For the text-containing cell, return its midpoint in (X, Y) coordinate format. 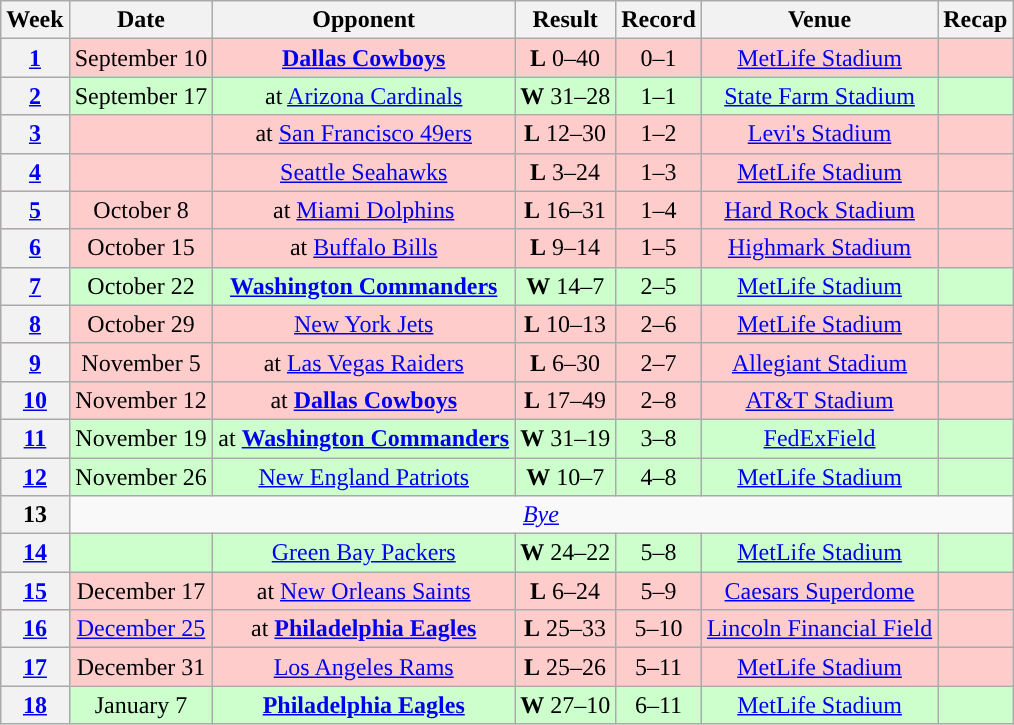
6 (35, 248)
at Philadelphia Eagles (364, 629)
Highmark Stadium (819, 248)
1 (35, 58)
W 27–10 (566, 705)
Bye (541, 515)
14 (35, 553)
Recap (976, 20)
Opponent (364, 20)
L 25–33 (566, 629)
November 5 (141, 362)
10 (35, 400)
1–4 (659, 210)
5–9 (659, 591)
16 (35, 629)
2–8 (659, 400)
1–5 (659, 248)
Allegiant Stadium (819, 362)
L 16–31 (566, 210)
6–11 (659, 705)
1–1 (659, 96)
12 (35, 477)
L 9–14 (566, 248)
October 8 (141, 210)
Hard Rock Stadium (819, 210)
Result (566, 20)
November 12 (141, 400)
5–8 (659, 553)
L 12–30 (566, 134)
October 29 (141, 324)
L 25–26 (566, 667)
L 17–49 (566, 400)
FedExField (819, 438)
December 25 (141, 629)
L 3–24 (566, 172)
New York Jets (364, 324)
December 17 (141, 591)
11 (35, 438)
Philadelphia Eagles (364, 705)
5–10 (659, 629)
17 (35, 667)
1–3 (659, 172)
2–6 (659, 324)
W 24–22 (566, 553)
9 (35, 362)
4 (35, 172)
Record (659, 20)
W 31–19 (566, 438)
W 10–7 (566, 477)
15 (35, 591)
7 (35, 286)
8 (35, 324)
Green Bay Packers (364, 553)
2–7 (659, 362)
at Miami Dolphins (364, 210)
Dallas Cowboys (364, 58)
L 6–24 (566, 591)
4–8 (659, 477)
L 6–30 (566, 362)
2–5 (659, 286)
18 (35, 705)
September 10 (141, 58)
W 31–28 (566, 96)
at Washington Commanders (364, 438)
Seattle Seahawks (364, 172)
at Buffalo Bills (364, 248)
AT&T Stadium (819, 400)
State Farm Stadium (819, 96)
September 17 (141, 96)
October 15 (141, 248)
November 26 (141, 477)
Washington Commanders (364, 286)
at Dallas Cowboys (364, 400)
0–1 (659, 58)
3–8 (659, 438)
Levi's Stadium (819, 134)
L 10–13 (566, 324)
Los Angeles Rams (364, 667)
Venue (819, 20)
W 14–7 (566, 286)
October 22 (141, 286)
November 19 (141, 438)
Caesars Superdome (819, 591)
at Arizona Cardinals (364, 96)
at San Francisco 49ers (364, 134)
at New Orleans Saints (364, 591)
1–2 (659, 134)
5–11 (659, 667)
2 (35, 96)
13 (35, 515)
New England Patriots (364, 477)
at Las Vegas Raiders (364, 362)
L 0–40 (566, 58)
Week (35, 20)
5 (35, 210)
January 7 (141, 705)
3 (35, 134)
Lincoln Financial Field (819, 629)
December 31 (141, 667)
Date (141, 20)
